For the text-containing cell, return its midpoint in (x, y) coordinate format. 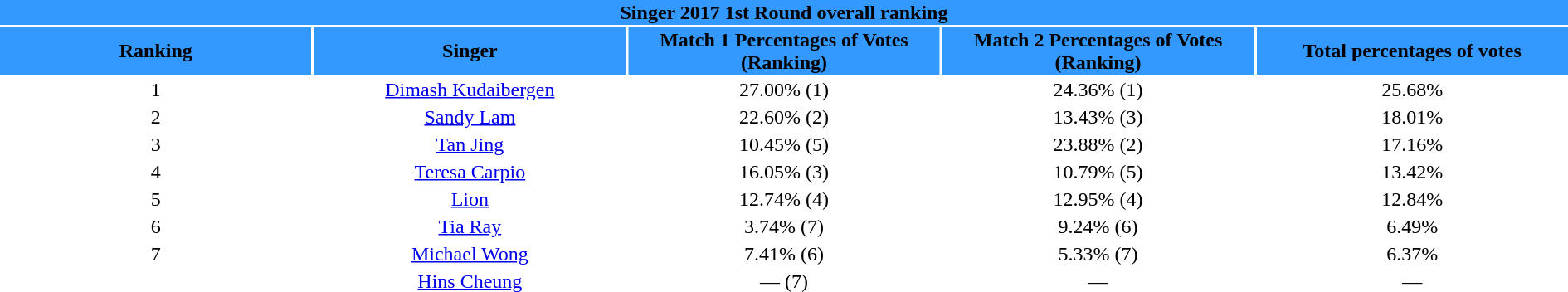
18.01% (1412, 117)
6.49% (1412, 226)
22.60% (2) (784, 117)
Match 2 Percentages of Votes (Ranking) (1098, 51)
Tia Ray (470, 226)
Michael Wong (470, 254)
Ranking (156, 51)
Singer 2017 1st Round overall ranking (784, 12)
12.95% (4) (1098, 199)
1 (156, 90)
12.84% (1412, 199)
2 (156, 117)
12.74% (4) (784, 199)
13.43% (3) (1098, 117)
24.36% (1) (1098, 90)
Teresa Carpio (470, 172)
9.24% (6) (1098, 226)
Dimash Kudaibergen (470, 90)
10.79% (5) (1098, 172)
Total percentages of votes (1412, 51)
Sandy Lam (470, 117)
27.00% (1) (784, 90)
6.37% (1412, 254)
6 (156, 226)
3.74% (7) (784, 226)
5.33% (7) (1098, 254)
23.88% (2) (1098, 144)
16.05% (3) (784, 172)
Lion (470, 199)
3 (156, 144)
Singer (470, 51)
25.68% (1412, 90)
Match 1 Percentages of Votes (Ranking) (784, 51)
5 (156, 199)
7.41% (6) (784, 254)
Tan Jing (470, 144)
10.45% (5) (784, 144)
7 (156, 254)
17.16% (1412, 144)
13.42% (1412, 172)
4 (156, 172)
